Identify which cell holds the provided text, then report its [x, y] central coordinate. 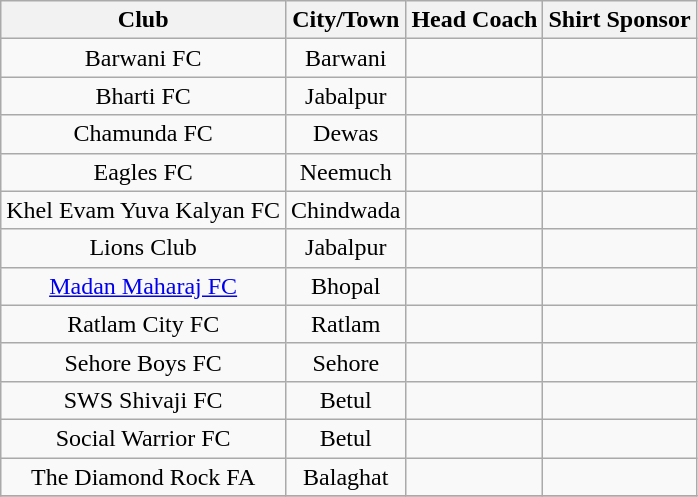
Shirt Sponsor [620, 20]
Lions Club [144, 248]
Neemuch [346, 172]
Head Coach [474, 20]
Madan Maharaj FC [144, 286]
Chindwada [346, 210]
Barwani FC [144, 58]
Social Warrior FC [144, 438]
Khel Evam Yuva Kalyan FC [144, 210]
Eagles FC [144, 172]
Bharti FC [144, 96]
Sehore [346, 362]
Ratlam [346, 324]
SWS Shivaji FC [144, 400]
Chamunda FC [144, 134]
Bhopal [346, 286]
Balaghat [346, 477]
The Diamond Rock FA [144, 477]
Barwani [346, 58]
Dewas [346, 134]
Ratlam City FC [144, 324]
Club [144, 20]
Sehore Boys FC [144, 362]
City/Town [346, 20]
